From the cell containing the given text, extract its center point as (x, y) coordinate. 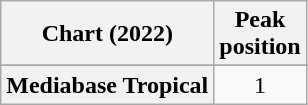
Mediabase Tropical (108, 85)
1 (260, 85)
Peakposition (260, 34)
Chart (2022) (108, 34)
